Detect which cell encompasses the target text, then output its (x, y) center coordinate. 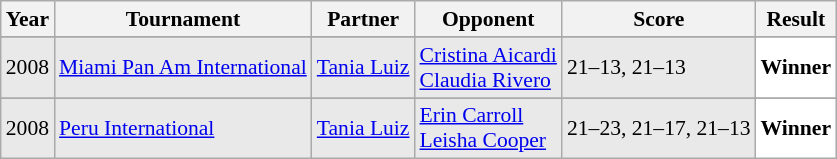
Miami Pan Am International (183, 68)
Year (28, 19)
Opponent (488, 19)
Score (659, 19)
Partner (364, 19)
Tournament (183, 19)
Result (796, 19)
21–23, 21–17, 21–13 (659, 128)
Erin Carroll Leisha Cooper (488, 128)
Peru International (183, 128)
Cristina Aicardi Claudia Rivero (488, 68)
21–13, 21–13 (659, 68)
